Locate the cell with the specified text and output its [X, Y] center coordinate. 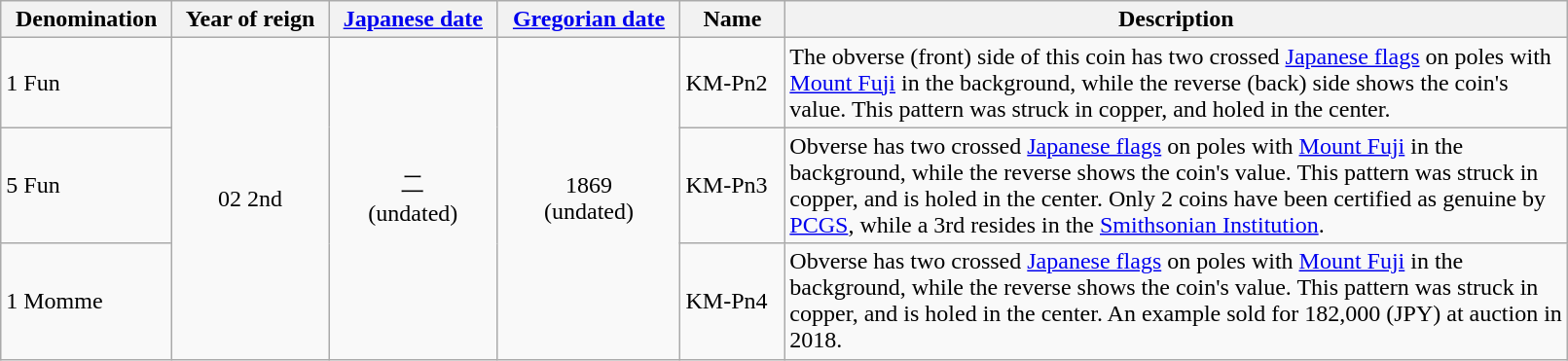
5 Fun [87, 185]
KM-Pn3 [732, 185]
02 2nd [249, 199]
1869 (undated) [589, 199]
Name [732, 19]
1 Fun [87, 83]
Year of reign [249, 19]
二 (undated) [413, 199]
Gregorian date [589, 19]
Japanese date [413, 19]
KM-Pn2 [732, 83]
Denomination [87, 19]
KM-Pn4 [732, 302]
1 Momme [87, 302]
Description [1176, 19]
